Search for the cell housing the specified text and yield its (X, Y) center coordinate. 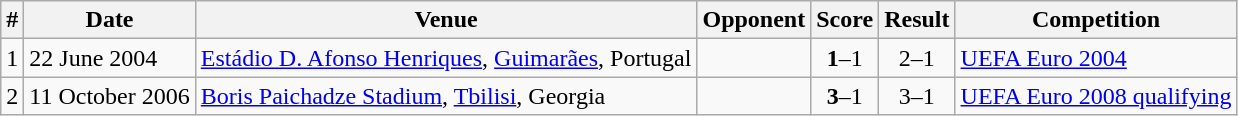
2 (12, 96)
Venue (446, 20)
Date (110, 20)
Opponent (754, 20)
1–1 (845, 58)
UEFA Euro 2008 qualifying (1096, 96)
UEFA Euro 2004 (1096, 58)
Boris Paichadze Stadium, Tbilisi, Georgia (446, 96)
22 June 2004 (110, 58)
Result (917, 20)
Estádio D. Afonso Henriques, Guimarães, Portugal (446, 58)
Score (845, 20)
11 October 2006 (110, 96)
2–1 (917, 58)
Competition (1096, 20)
# (12, 20)
1 (12, 58)
